Determine the [X, Y] coordinate at the center of the cell enclosing the given text.  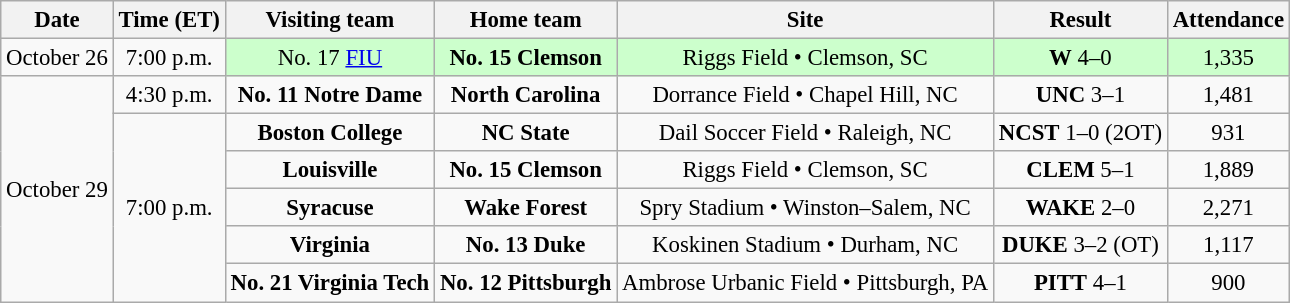
No. 13 Duke [526, 245]
NC State [526, 133]
Boston College [330, 133]
Louisville [330, 170]
No. 17 FIU [330, 58]
Ambrose Urbanic Field • Pittsburgh, PA [806, 283]
W 4–0 [1080, 58]
Virginia [330, 245]
Home team [526, 20]
Result [1080, 20]
Date [57, 20]
CLEM 5–1 [1080, 170]
Koskinen Stadium • Durham, NC [806, 245]
DUKE 3–2 (OT) [1080, 245]
Dail Soccer Field • Raleigh, NC [806, 133]
Spry Stadium • Winston–Salem, NC [806, 208]
1,481 [1228, 95]
No. 21 Virginia Tech [330, 283]
1,335 [1228, 58]
UNC 3–1 [1080, 95]
No. 11 Notre Dame [330, 95]
1,889 [1228, 170]
4:30 p.m. [169, 95]
Wake Forest [526, 208]
1,117 [1228, 245]
900 [1228, 283]
North Carolina [526, 95]
Syracuse [330, 208]
Dorrance Field • Chapel Hill, NC [806, 95]
October 29 [57, 189]
WAKE 2–0 [1080, 208]
Visiting team [330, 20]
Attendance [1228, 20]
Site [806, 20]
NCST 1–0 (2OT) [1080, 133]
931 [1228, 133]
PITT 4–1 [1080, 283]
Time (ET) [169, 20]
October 26 [57, 58]
No. 12 Pittsburgh [526, 283]
2,271 [1228, 208]
